Pinpoint the cell where the given text exists, returning its [X, Y] midpoint coordinate. 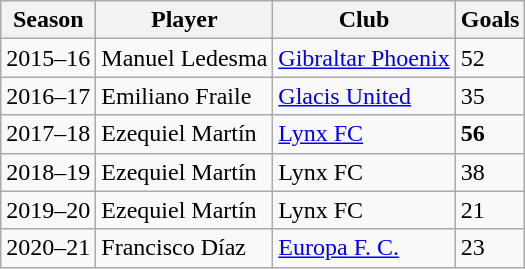
Manuel Ledesma [184, 58]
2018–19 [48, 172]
2016–17 [48, 96]
38 [490, 172]
Goals [490, 20]
21 [490, 210]
2020–21 [48, 248]
Gibraltar Phoenix [364, 58]
2015–16 [48, 58]
35 [490, 96]
Club [364, 20]
Glacis United [364, 96]
56 [490, 134]
2019–20 [48, 210]
Emiliano Fraile [184, 96]
52 [490, 58]
Francisco Díaz [184, 248]
23 [490, 248]
Player [184, 20]
2017–18 [48, 134]
Europa F. C. [364, 248]
Season [48, 20]
